Return (X, Y) of the center of cell containing provided text 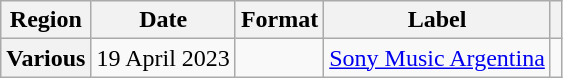
Date (163, 20)
Format (279, 20)
19 April 2023 (163, 58)
Region (46, 20)
Sony Music Argentina (438, 58)
Label (438, 20)
Various (46, 58)
